From the cell containing the given text, extract its center point as [x, y] coordinate. 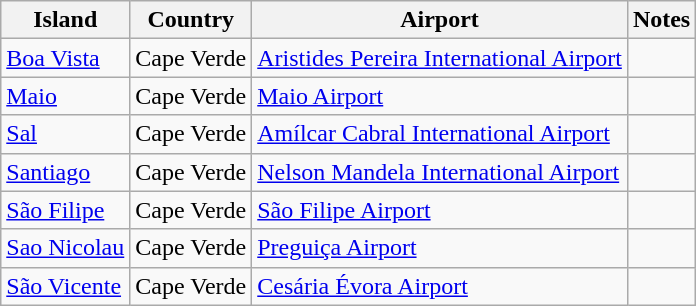
Airport [440, 20]
Amílcar Cabral International Airport [440, 134]
Maio Airport [440, 96]
Nelson Mandela International Airport [440, 172]
São Filipe [66, 210]
Sao Nicolau [66, 248]
Island [66, 20]
Santiago [66, 172]
São Filipe Airport [440, 210]
Preguiça Airport [440, 248]
São Vicente [66, 286]
Sal [66, 134]
Maio [66, 96]
Boa Vista [66, 58]
Aristides Pereira International Airport [440, 58]
Country [191, 20]
Notes [661, 20]
Cesária Évora Airport [440, 286]
